Identify which cell holds the provided text, then report its [X, Y] central coordinate. 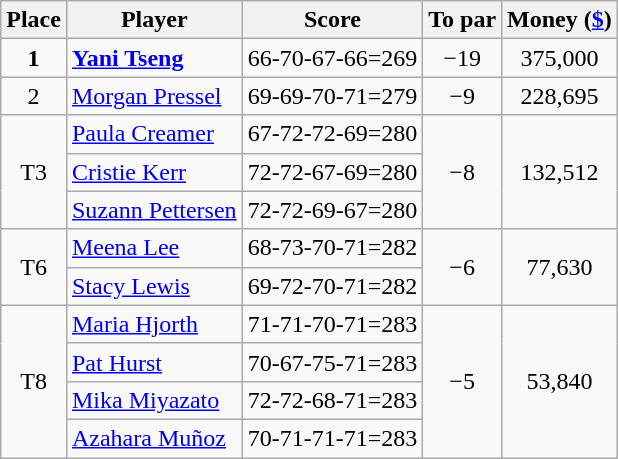
Money ($) [560, 20]
1 [34, 58]
−6 [462, 267]
To par [462, 20]
375,000 [560, 58]
Mika Miyazato [154, 400]
−8 [462, 172]
66-70-67-66=269 [332, 58]
Suzann Pettersen [154, 210]
Morgan Pressel [154, 96]
−9 [462, 96]
70-67-75-71=283 [332, 362]
72-72-67-69=280 [332, 172]
67-72-72-69=280 [332, 134]
Cristie Kerr [154, 172]
Maria Hjorth [154, 324]
68-73-70-71=282 [332, 248]
T8 [34, 381]
Stacy Lewis [154, 286]
72-72-68-71=283 [332, 400]
69-72-70-71=282 [332, 286]
Player [154, 20]
Meena Lee [154, 248]
T3 [34, 172]
−5 [462, 381]
Paula Creamer [154, 134]
53,840 [560, 381]
Yani Tseng [154, 58]
Azahara Muñoz [154, 438]
228,695 [560, 96]
77,630 [560, 267]
69-69-70-71=279 [332, 96]
132,512 [560, 172]
T6 [34, 267]
Pat Hurst [154, 362]
2 [34, 96]
Score [332, 20]
Place [34, 20]
72-72-69-67=280 [332, 210]
−19 [462, 58]
70-71-71-71=283 [332, 438]
71-71-70-71=283 [332, 324]
